Return (X, Y) of the center of cell containing provided text 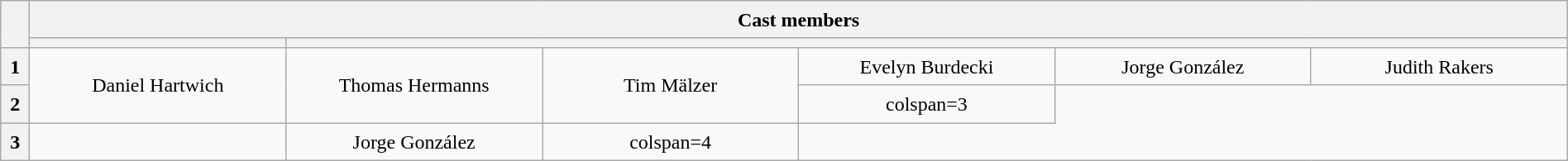
2 (15, 104)
Evelyn Burdecki (927, 66)
Judith Rakers (1439, 66)
3 (15, 141)
1 (15, 66)
Daniel Hartwich (158, 84)
colspan=4 (671, 141)
Cast members (799, 20)
Tim Mälzer (671, 84)
Thomas Hermanns (414, 84)
colspan=3 (927, 104)
